Find where the given text appears and provide that cell's center as [X, Y] coordinate. 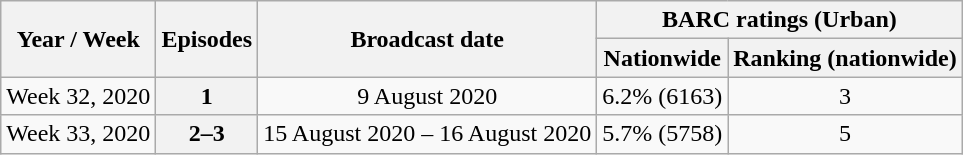
9 August 2020 [428, 96]
1 [207, 96]
6.2% (6163) [662, 96]
3 [845, 96]
BARC ratings (Urban) [780, 20]
Episodes [207, 39]
5.7% (5758) [662, 134]
2–3 [207, 134]
Broadcast date [428, 39]
Year / Week [78, 39]
Week 32, 2020 [78, 96]
Ranking (nationwide) [845, 58]
15 August 2020 – 16 August 2020 [428, 134]
Nationwide [662, 58]
5 [845, 134]
Week 33, 2020 [78, 134]
